For the text-containing cell, return its midpoint in [X, Y] coordinate format. 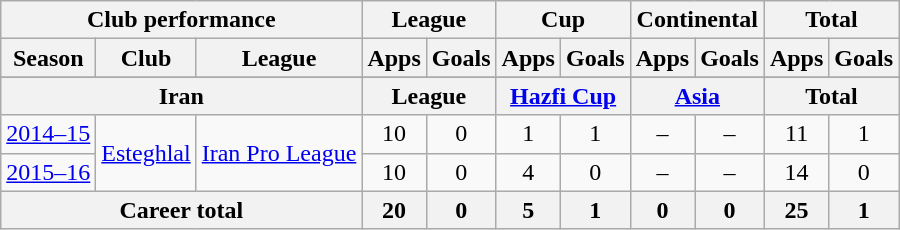
Continental [697, 20]
Season [48, 58]
11 [796, 134]
Iran Pro League [279, 153]
20 [394, 210]
Career total [182, 210]
Hazfi Cup [563, 96]
25 [796, 210]
4 [528, 172]
Cup [563, 20]
Club [146, 58]
14 [796, 172]
Asia [697, 96]
2014–15 [48, 134]
Esteghlal [146, 153]
2015–16 [48, 172]
Iran [182, 96]
Club performance [182, 20]
5 [528, 210]
